Locate the cell with the specified text and output its [X, Y] center coordinate. 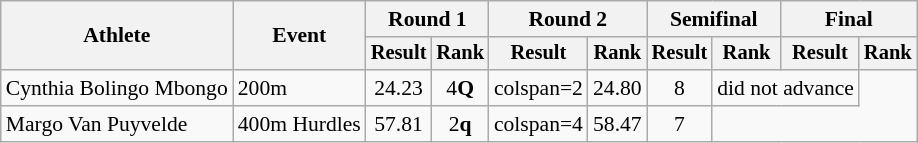
8 [680, 88]
colspan=4 [538, 124]
Semifinal [714, 19]
did not advance [786, 88]
2q [460, 124]
Cynthia Bolingo Mbongo [117, 88]
Event [300, 36]
58.47 [618, 124]
colspan=2 [538, 88]
Round 2 [568, 19]
Margo Van Puyvelde [117, 124]
Athlete [117, 36]
400m Hurdles [300, 124]
57.81 [399, 124]
4Q [460, 88]
200m [300, 88]
Final [849, 19]
24.23 [399, 88]
24.80 [618, 88]
Round 1 [428, 19]
7 [680, 124]
